Identify which cell holds the provided text, then report its (x, y) central coordinate. 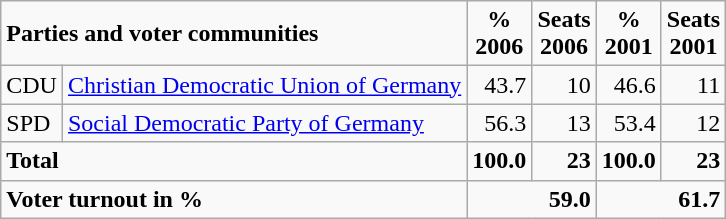
53.4 (628, 123)
Seats2001 (693, 34)
Social Democratic Party of Germany (264, 123)
43.7 (500, 85)
%2001 (628, 34)
SPD (32, 123)
13 (564, 123)
46.6 (628, 85)
56.3 (500, 123)
11 (693, 85)
10 (564, 85)
%2006 (500, 34)
Parties and voter communities (234, 34)
CDU (32, 85)
Voter turnout in % (234, 199)
Seats2006 (564, 34)
61.7 (660, 199)
59.0 (532, 199)
Total (234, 161)
Christian Democratic Union of Germany (264, 85)
12 (693, 123)
